Capture the cell that displays the provided text and extract its [x, y] central coordinate. 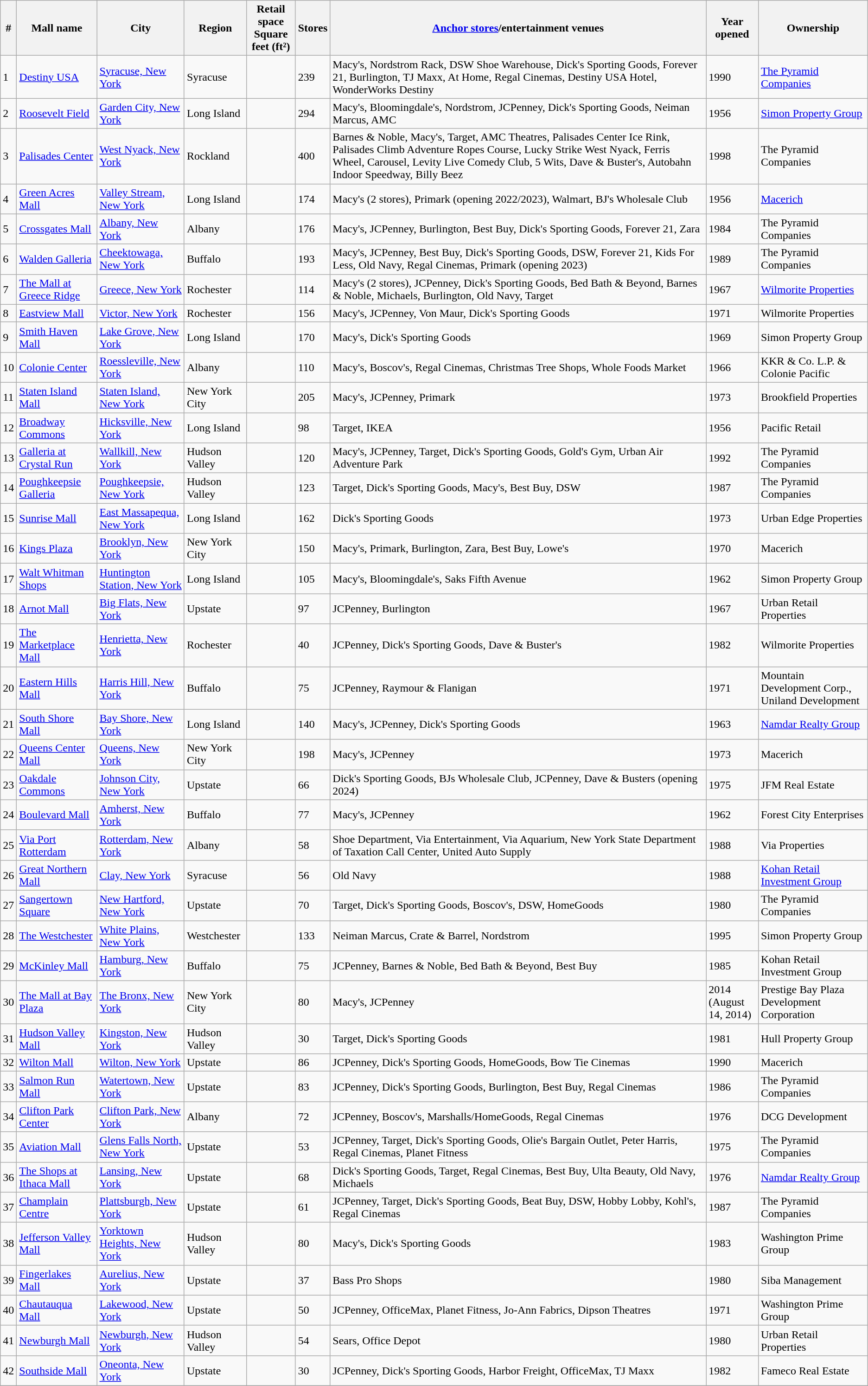
Macy's, Boscov's, Regal Cinemas, Christmas Tree Shops, Whole Foods Market [518, 367]
JCPenney, OfficeMax, Planet Fitness, Jo-Ann Fabrics, Dipson Theatres [518, 1310]
Sears, Office Depot [518, 1341]
DCG Development [813, 1117]
294 [313, 113]
JCPenney, Barnes & Noble, Bed Bath & Beyond, Best Buy [518, 966]
42 [8, 1370]
Target, IKEA [518, 428]
Broadway Commons [57, 428]
58 [313, 845]
36 [8, 1177]
120 [313, 458]
9 [8, 337]
133 [313, 935]
Queens Center Mall [57, 754]
Great Northern Mall [57, 875]
Brookfield Properties [813, 397]
JCPenney, Boscov's, Marshalls/HomeGoods, Regal Cinemas [518, 1117]
14 [8, 488]
Region [215, 28]
Brooklyn, New York [140, 548]
61 [313, 1207]
Glens Falls North, New York [140, 1147]
JFM Real Estate [813, 785]
Bass Pro Shops [518, 1280]
1989 [733, 259]
Bay Shore, New York [140, 725]
23 [8, 785]
Salmon Run Mall [57, 1086]
3 [8, 156]
28 [8, 935]
1985 [733, 966]
The Westchester [57, 935]
Retail spaceSquare feet (ft²) [271, 28]
Watertown, New York [140, 1086]
239 [313, 77]
Yorktown Heights, New York [140, 1244]
400 [313, 156]
39 [8, 1280]
56 [313, 875]
Clifton Park Center [57, 1117]
Year opened [733, 28]
Greece, New York [140, 289]
Newburgh Mall [57, 1341]
Wilton, New York [140, 1063]
Staten Island, New York [140, 397]
72 [313, 1117]
123 [313, 488]
Macy's, Primark, Burlington, Zara, Best Buy, Lowe's [518, 548]
Ownership [813, 28]
Macy's, JCPenney, Primark [518, 397]
25 [8, 845]
1 [8, 77]
Dick's Sporting Goods [518, 519]
Macy's, Bloomingdale's, Nordstrom, JCPenney, Dick's Sporting Goods, Neiman Marcus, AMC [518, 113]
170 [313, 337]
20 [8, 688]
Arnot Mall [57, 609]
31 [8, 1039]
Galleria at Crystal Run [57, 458]
City [140, 28]
Aviation Mall [57, 1147]
174 [313, 199]
Palisades Center [57, 156]
Green Acres Mall [57, 199]
105 [313, 579]
97 [313, 609]
JCPenney, Raymour & Flanigan [518, 688]
98 [313, 428]
JCPenney, Dick's Sporting Goods, Burlington, Best Buy, Regal Cinemas [518, 1086]
Westchester [215, 935]
Target, Dick's Sporting Goods, Boscov's, DSW, HomeGoods [518, 905]
Big Flats, New York [140, 609]
JCPenney, Burlington [518, 609]
29 [8, 966]
162 [313, 519]
13 [8, 458]
Roosevelt Field [57, 113]
Neiman Marcus, Crate & Barrel, Nordstrom [518, 935]
South Shore Mall [57, 725]
JCPenney, Dick's Sporting Goods, Dave & Buster's [518, 645]
150 [313, 548]
Shoe Department, Via Entertainment, Via Aquarium, New York State Department of Taxation Call Center, United Auto Supply [518, 845]
White Plains, New York [140, 935]
Kingston, New York [140, 1039]
Urban Edge Properties [813, 519]
Crossgates Mall [57, 229]
Queens, New York [140, 754]
Walt Whitman Shops [57, 579]
Harris Hill, New York [140, 688]
Via Port Rotterdam [57, 845]
10 [8, 367]
Johnson City, New York [140, 785]
Macy's, JCPenney, Von Maur, Dick's Sporting Goods [518, 313]
Macy's, JCPenney, Best Buy, Dick's Sporting Goods, DSW, Forever 21, Kids For Less, Old Navy, Regal Cinemas, Primark (opening 2023) [518, 259]
1970 [733, 548]
Macy's, JCPenney, Dick's Sporting Goods [518, 725]
Eastern Hills Mall [57, 688]
Sunrise Mall [57, 519]
Macy's, JCPenney, Burlington, Best Buy, Dick's Sporting Goods, Forever 21, Zara [518, 229]
1963 [733, 725]
26 [8, 875]
193 [313, 259]
Garden City, New York [140, 113]
17 [8, 579]
1966 [733, 367]
Walden Galleria [57, 259]
12 [8, 428]
Plattsburgh, New York [140, 1207]
Cheektowaga, New York [140, 259]
Macy's (2 stores), JCPenney, Dick's Sporting Goods, Bed Bath & Beyond, Barnes & Noble, Michaels, Burlington, Old Navy, Target [518, 289]
Champlain Centre [57, 1207]
15 [8, 519]
Roessleville, New York [140, 367]
1995 [733, 935]
Valley Stream, New York [140, 199]
Chautauqua Mall [57, 1310]
Wilton Mall [57, 1063]
Kings Plaza [57, 548]
Hull Property Group [813, 1039]
18 [8, 609]
KKR & Co. L.P. & Colonie Pacific [813, 367]
Hicksville, New York [140, 428]
50 [313, 1310]
JCPenney, Target, Dick's Sporting Goods, Olie's Bargain Outlet, Peter Harris, Regal Cinemas, Planet Fitness [518, 1147]
8 [8, 313]
East Massapequa, New York [140, 519]
7 [8, 289]
114 [313, 289]
Victor, New York [140, 313]
1984 [733, 229]
Dick's Sporting Goods, Target, Regal Cinemas, Best Buy, Ulta Beauty, Old Navy, Michaels [518, 1177]
Macy's (2 stores), Primark (opening 2022/2023), Walmart, BJ's Wholesale Club [518, 199]
New Hartford, New York [140, 905]
33 [8, 1086]
Wallkill, New York [140, 458]
The Mall at Bay Plaza [57, 1002]
Via Properties [813, 845]
Rotterdam, New York [140, 845]
4 [8, 199]
Stores [313, 28]
11 [8, 397]
Sangertown Square [57, 905]
1981 [733, 1039]
Destiny USA [57, 77]
Huntington Station, New York [140, 579]
41 [8, 1341]
Fameco Real Estate [813, 1370]
Colonie Center [57, 367]
176 [313, 229]
Lake Grove, New York [140, 337]
2014(August 14, 2014) [733, 1002]
38 [8, 1244]
Fingerlakes Mall [57, 1280]
Jefferson Valley Mall [57, 1244]
34 [8, 1117]
Siba Management [813, 1280]
# [8, 28]
35 [8, 1147]
Old Navy [518, 875]
140 [313, 725]
77 [313, 815]
53 [313, 1147]
Mall name [57, 28]
Newburgh, New York [140, 1341]
Boulevard Mall [57, 815]
24 [8, 815]
21 [8, 725]
Oakdale Commons [57, 785]
Target, Dick's Sporting Goods [518, 1039]
Lakewood, New York [140, 1310]
Smith Haven Mall [57, 337]
The Shops at Ithaca Mall [57, 1177]
JCPenney, Dick's Sporting Goods, Harbor Freight, OfficeMax, TJ Maxx [518, 1370]
Amherst, New York [140, 815]
Southside Mall [57, 1370]
Lansing, New York [140, 1177]
Syracuse, New York [140, 77]
Albany, New York [140, 229]
Aurelius, New York [140, 1280]
16 [8, 548]
The Marketplace Mall [57, 645]
Prestige Bay Plaza Development Corporation [813, 1002]
Target, Dick's Sporting Goods, Macy's, Best Buy, DSW [518, 488]
83 [313, 1086]
Pacific Retail [813, 428]
66 [313, 785]
Anchor stores/entertainment venues [518, 28]
1998 [733, 156]
6 [8, 259]
Macy's, JCPenney, Target, Dick's Sporting Goods, Gold's Gym, Urban Air Adventure Park [518, 458]
2 [8, 113]
Clay, New York [140, 875]
Mountain Development Corp., Uniland Development [813, 688]
1969 [733, 337]
198 [313, 754]
110 [313, 367]
Poughkeepsie, New York [140, 488]
The Bronx, New York [140, 1002]
205 [313, 397]
Eastview Mall [57, 313]
86 [313, 1063]
West Nyack, New York [140, 156]
Oneonta, New York [140, 1370]
1983 [733, 1244]
27 [8, 905]
Clifton Park, New York [140, 1117]
Hamburg, New York [140, 966]
Rockland [215, 156]
Staten Island Mall [57, 397]
Henrietta, New York [140, 645]
19 [8, 645]
68 [313, 1177]
156 [313, 313]
Dick's Sporting Goods, BJs Wholesale Club, JCPenney, Dave & Busters (opening 2024) [518, 785]
The Mall at Greece Ridge [57, 289]
Hudson Valley Mall [57, 1039]
JCPenney, Dick's Sporting Goods, HomeGoods, Bow Tie Cinemas [518, 1063]
54 [313, 1341]
Poughkeepsie Galleria [57, 488]
McKinley Mall [57, 966]
32 [8, 1063]
22 [8, 754]
Forest City Enterprises [813, 815]
5 [8, 229]
1986 [733, 1086]
JCPenney, Target, Dick's Sporting Goods, Beat Buy, DSW, Hobby Lobby, Kohl's, Regal Cinemas [518, 1207]
Macy's, Bloomingdale's, Saks Fifth Avenue [518, 579]
1992 [733, 458]
70 [313, 905]
